Detect which cell encompasses the target text, then output its (X, Y) center coordinate. 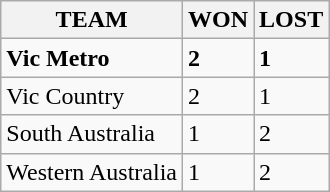
South Australia (92, 134)
Western Australia (92, 172)
TEAM (92, 20)
Vic Country (92, 96)
Vic Metro (92, 58)
LOST (292, 20)
WON (218, 20)
